Extract the (x, y) coordinate from the center of the cell holding the provided text.  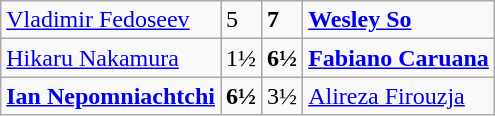
1½ (240, 58)
Vladimir Fedoseev (111, 20)
5 (240, 20)
7 (282, 20)
3½ (282, 96)
Wesley So (399, 20)
Fabiano Caruana (399, 58)
Hikaru Nakamura (111, 58)
Ian Nepomniachtchi (111, 96)
Alireza Firouzja (399, 96)
